Capture the cell that displays the provided text and extract its (X, Y) central coordinate. 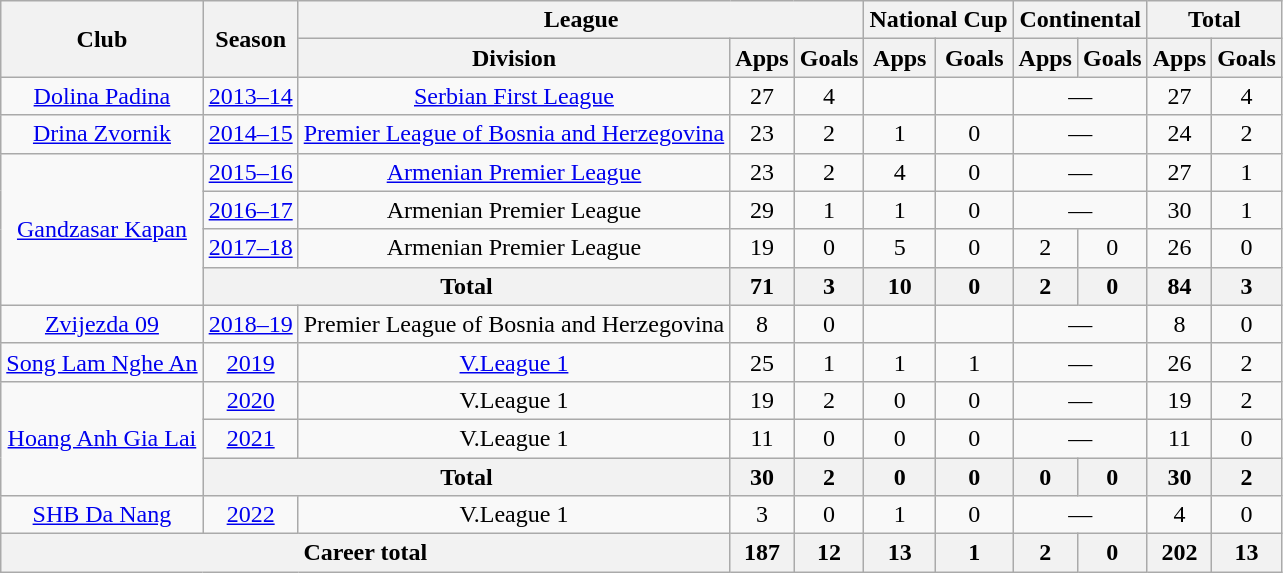
10 (900, 286)
Serbian First League (514, 96)
84 (1179, 286)
SHB Da Nang (102, 515)
24 (1179, 134)
Song Lam Nghe An (102, 362)
2014–15 (250, 134)
Dolina Padina (102, 96)
2015–16 (250, 172)
Club (102, 39)
Hoang Anh Gia Lai (102, 438)
National Cup (938, 20)
2021 (250, 438)
2019 (250, 362)
29 (762, 210)
187 (762, 553)
25 (762, 362)
2018–19 (250, 324)
12 (829, 553)
71 (762, 286)
2022 (250, 515)
2017–18 (250, 248)
2013–14 (250, 96)
Continental (1080, 20)
5 (900, 248)
2016–17 (250, 210)
Gandzasar Kapan (102, 229)
202 (1179, 553)
Zvijezda 09 (102, 324)
Career total (366, 553)
Drina Zvornik (102, 134)
Season (250, 39)
2020 (250, 400)
League (581, 20)
Division (514, 58)
